Return the (X, Y) coordinate for the center point of the cell that contains the specified text.  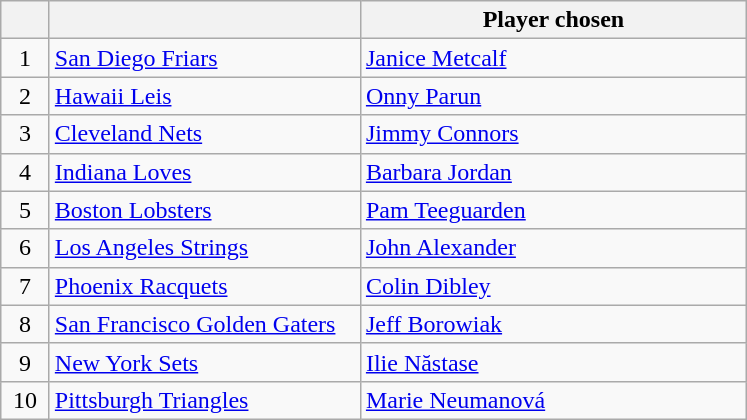
5 (26, 210)
Indiana Loves (204, 172)
10 (26, 400)
Boston Lobsters (204, 210)
Ilie Năstase (553, 362)
Janice Metcalf (553, 58)
8 (26, 324)
Barbara Jordan (553, 172)
San Francisco Golden Gaters (204, 324)
Jeff Borowiak (553, 324)
9 (26, 362)
Player chosen (553, 20)
2 (26, 96)
1 (26, 58)
Onny Parun (553, 96)
6 (26, 248)
Los Angeles Strings (204, 248)
Jimmy Connors (553, 134)
New York Sets (204, 362)
3 (26, 134)
Pam Teeguarden (553, 210)
Cleveland Nets (204, 134)
Hawaii Leis (204, 96)
Marie Neumanová (553, 400)
John Alexander (553, 248)
Colin Dibley (553, 286)
San Diego Friars (204, 58)
4 (26, 172)
7 (26, 286)
Pittsburgh Triangles (204, 400)
Phoenix Racquets (204, 286)
